Output the [X, Y] coordinate of the center of the cell containing the given text.  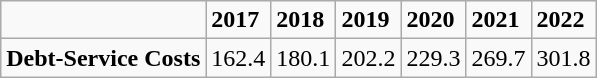
229.3 [434, 58]
2019 [368, 20]
162.4 [238, 58]
202.2 [368, 58]
2022 [564, 20]
Debt-Service Costs [104, 58]
269.7 [498, 58]
2017 [238, 20]
301.8 [564, 58]
2021 [498, 20]
180.1 [304, 58]
2018 [304, 20]
2020 [434, 20]
